Return [X, Y] of the center of cell containing provided text 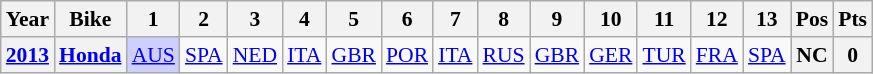
Honda [90, 55]
0 [852, 55]
2 [204, 19]
Bike [90, 19]
GER [610, 55]
RUS [503, 55]
NED [255, 55]
AUS [154, 55]
Year [28, 19]
4 [304, 19]
13 [767, 19]
9 [558, 19]
12 [717, 19]
3 [255, 19]
Pos [812, 19]
6 [407, 19]
5 [354, 19]
8 [503, 19]
10 [610, 19]
Pts [852, 19]
7 [455, 19]
POR [407, 55]
NC [812, 55]
11 [664, 19]
1 [154, 19]
2013 [28, 55]
TUR [664, 55]
FRA [717, 55]
